For the text-containing cell, return its midpoint in (X, Y) coordinate format. 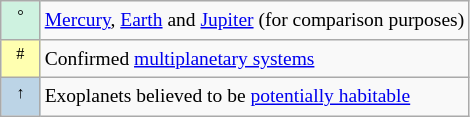
° (20, 20)
↑ (20, 96)
Confirmed multiplanetary systems (254, 58)
# (20, 58)
Mercury, Earth and Jupiter (for comparison purposes) (254, 20)
Exoplanets believed to be potentially habitable (254, 96)
